Identify which cell holds the provided text, then report its (X, Y) central coordinate. 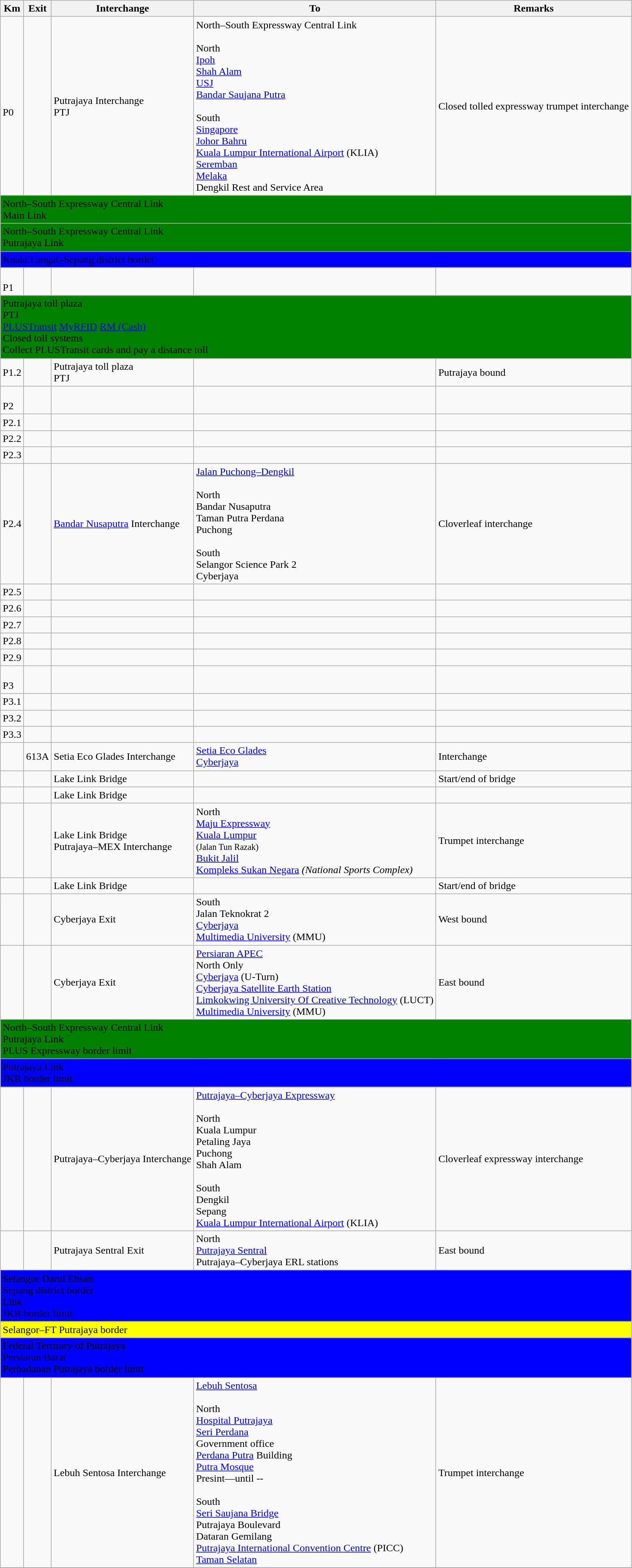
North–South Expressway Central LinkMain Link (316, 210)
Lebuh Sentosa Interchange (123, 1472)
Km (12, 9)
Remarks (533, 9)
Cloverleaf interchange (533, 523)
Putrajaya Sentral Exit (123, 1251)
P2.7 (12, 625)
Putrajaya InterchangePTJ (123, 106)
Lake Link BridgePutrajaya–MEX Interchange (123, 840)
Putrajaya bound (533, 372)
North–South Expressway Central LinkPutrajaya Link (316, 237)
P2.8 (12, 641)
P2.2 (12, 438)
Kuala Langat–Sepang district border (316, 259)
P3.2 (12, 718)
Putrajaya–Cyberjaya Interchange (123, 1159)
P2 (12, 400)
P2.5 (12, 592)
Federal Territory of PutrajayaPersiaran BaratPerbadanan Putrajaya border limit (316, 1358)
Exit (37, 9)
613A (37, 757)
P2.1 (12, 422)
P0 (12, 106)
Setia Eco Glades Interchange (123, 757)
Putrajaya–Cyberjaya ExpresswayNorthKuala LumpurPetaling JayaPuchongShah AlamSouth DengkilSepangKuala Lumpur International Airport (KLIA) (315, 1159)
Selangor–FT Putrajaya border (316, 1330)
Setia Eco GladesCyberjaya (315, 757)
To (315, 9)
P2.6 (12, 609)
Jalan Puchong–DengkilNorthBandar NusaputraTaman Putra PerdanaPuchongSouth Selangor Science Park 2Cyberjaya (315, 523)
P2.4 (12, 523)
South Jalan Teknokrat 2CyberjayaMultimedia University (MMU) (315, 919)
Cloverleaf expressway interchange (533, 1159)
P1 (12, 282)
Putrajaya toll plazaPTJPLUSTransit MyRFID RM (Cash)Closed toll systemsCollect PLUSTransit cards and pay a distance toll (316, 327)
Putrajaya LinkJKR border limit (316, 1073)
North–South Expressway Central LinkPutrajaya LinkPLUS Expressway border limit (316, 1039)
Bandar Nusaputra Interchange (123, 523)
P2.3 (12, 455)
P3 (12, 679)
P2.9 (12, 658)
Closed tolled expressway trumpet interchange (533, 106)
North Putrajaya SentralPutrajaya–Cyberjaya ERL stations (315, 1251)
Putrajaya toll plazaPTJ (123, 372)
West bound (533, 919)
Selangor Darul EhsanSepang district borderLinkJKR border limit (316, 1296)
P3.1 (12, 702)
P3.3 (12, 734)
P1.2 (12, 372)
North Maju ExpresswayKuala Lumpur(Jalan Tun Razak)Bukit JalilKompleks Sukan Negara (National Sports Complex) (315, 840)
